Search for the cell housing the specified text and yield its (X, Y) center coordinate. 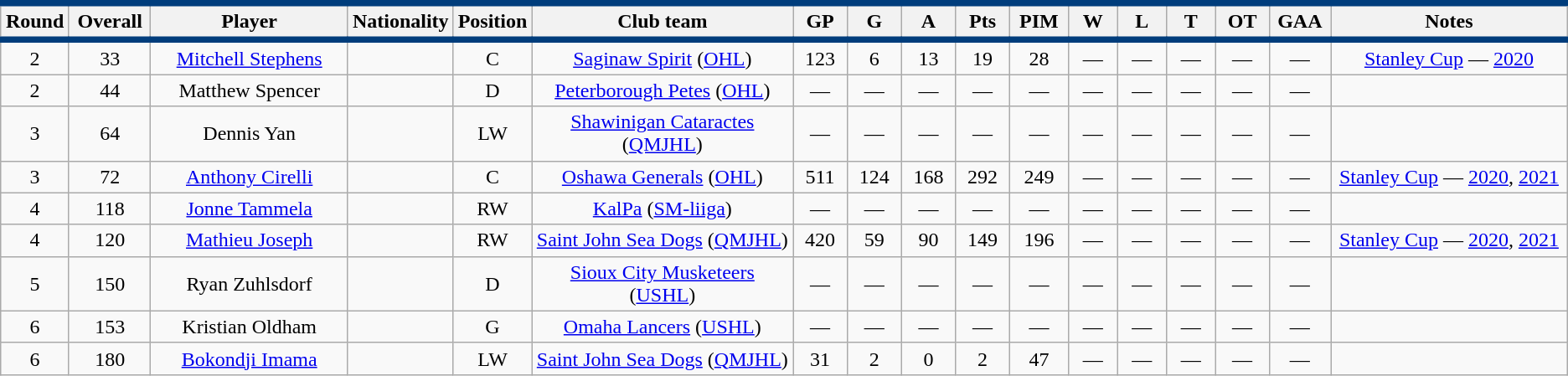
T (1191, 22)
124 (874, 177)
W (1092, 22)
Omaha Lancers (USHL) (663, 327)
5 (35, 283)
292 (983, 177)
PIM (1039, 22)
Stanley Cup — 2020 (1449, 57)
28 (1039, 57)
Nationality (400, 22)
90 (928, 240)
47 (1039, 358)
Round (35, 22)
Position (493, 22)
64 (110, 134)
Ryan Zuhlsdorf (250, 283)
33 (110, 57)
OT (1242, 22)
A (928, 22)
GAA (1300, 22)
31 (821, 358)
Anthony Cirelli (250, 177)
Oshawa Generals (OHL) (663, 177)
149 (983, 240)
123 (821, 57)
GP (821, 22)
Dennis Yan (250, 134)
Bokondji Imama (250, 358)
Club team (663, 22)
420 (821, 240)
Notes (1449, 22)
Pts (983, 22)
59 (874, 240)
168 (928, 177)
72 (110, 177)
511 (821, 177)
118 (110, 209)
19 (983, 57)
Saginaw Spirit (OHL) (663, 57)
Shawinigan Cataractes (QMJHL) (663, 134)
196 (1039, 240)
Mathieu Joseph (250, 240)
Overall (110, 22)
Peterborough Petes (OHL) (663, 90)
44 (110, 90)
L (1142, 22)
KalPa (SM-liiga) (663, 209)
120 (110, 240)
Kristian Oldham (250, 327)
0 (928, 358)
13 (928, 57)
180 (110, 358)
Player (250, 22)
Jonne Tammela (250, 209)
150 (110, 283)
Sioux City Musketeers (USHL) (663, 283)
153 (110, 327)
Matthew Spencer (250, 90)
Mitchell Stephens (250, 57)
249 (1039, 177)
